Capture the cell that displays the provided text and extract its (x, y) central coordinate. 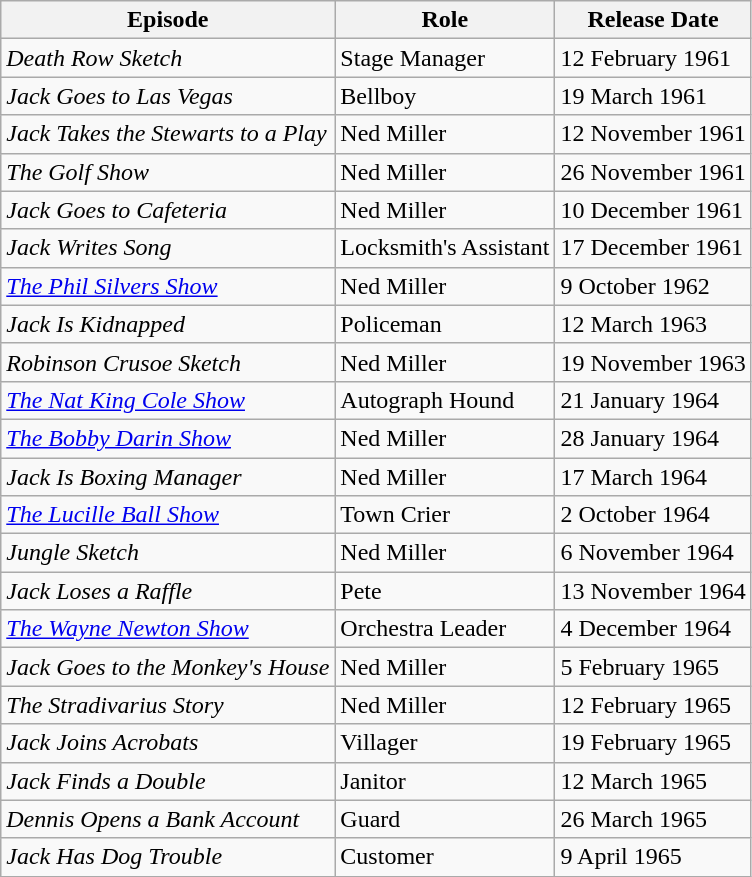
Jack Finds a Double (168, 781)
13 November 1964 (653, 591)
Jack Is Boxing Manager (168, 477)
4 December 1964 (653, 629)
Death Row Sketch (168, 58)
12 November 1961 (653, 134)
Jack Joins Acrobats (168, 743)
Jack Goes to Las Vegas (168, 96)
Jack Takes the Stewarts to a Play (168, 134)
Bellboy (445, 96)
12 February 1961 (653, 58)
2 October 1964 (653, 515)
Jack Is Kidnapped (168, 324)
19 March 1961 (653, 96)
Customer (445, 857)
Robinson Crusoe Sketch (168, 362)
28 January 1964 (653, 438)
Stage Manager (445, 58)
Locksmith's Assistant (445, 248)
Town Crier (445, 515)
Episode (168, 20)
The Bobby Darin Show (168, 438)
12 February 1965 (653, 705)
The Phil Silvers Show (168, 286)
Jack Writes Song (168, 248)
The Golf Show (168, 172)
9 October 1962 (653, 286)
19 February 1965 (653, 743)
Role (445, 20)
5 February 1965 (653, 667)
19 November 1963 (653, 362)
The Wayne Newton Show (168, 629)
26 March 1965 (653, 819)
Jack Loses a Raffle (168, 591)
Jack Goes to the Monkey's House (168, 667)
12 March 1965 (653, 781)
Janitor (445, 781)
Dennis Opens a Bank Account (168, 819)
Jack Goes to Cafeteria (168, 210)
Autograph Hound (445, 400)
17 March 1964 (653, 477)
9 April 1965 (653, 857)
The Nat King Cole Show (168, 400)
21 January 1964 (653, 400)
Guard (445, 819)
17 December 1961 (653, 248)
Villager (445, 743)
The Lucille Ball Show (168, 515)
10 December 1961 (653, 210)
Pete (445, 591)
Jungle Sketch (168, 553)
12 March 1963 (653, 324)
6 November 1964 (653, 553)
The Stradivarius Story (168, 705)
Release Date (653, 20)
Policeman (445, 324)
Jack Has Dog Trouble (168, 857)
Orchestra Leader (445, 629)
26 November 1961 (653, 172)
